Locate the cell with the specified text and output its (X, Y) center coordinate. 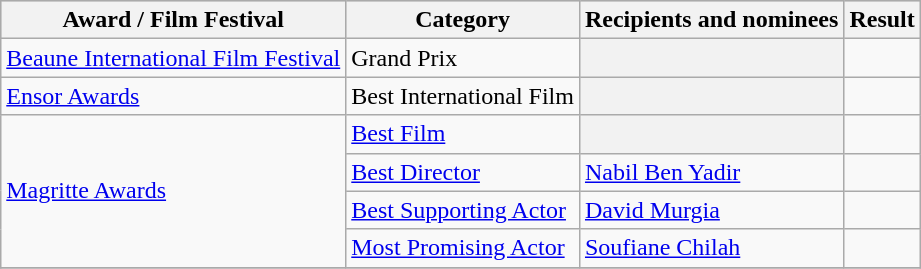
Nabil Ben Yadir (711, 172)
Beaune International Film Festival (174, 58)
Ensor Awards (174, 96)
Category (463, 20)
Result (882, 20)
Award / Film Festival (174, 20)
Best International Film (463, 96)
Soufiane Chilah (711, 248)
Most Promising Actor (463, 248)
Best Director (463, 172)
Best Film (463, 134)
Magritte Awards (174, 191)
Recipients and nominees (711, 20)
Grand Prix (463, 58)
David Murgia (711, 210)
Best Supporting Actor (463, 210)
